Extract the (X, Y) coordinate from the center of the cell holding the provided text.  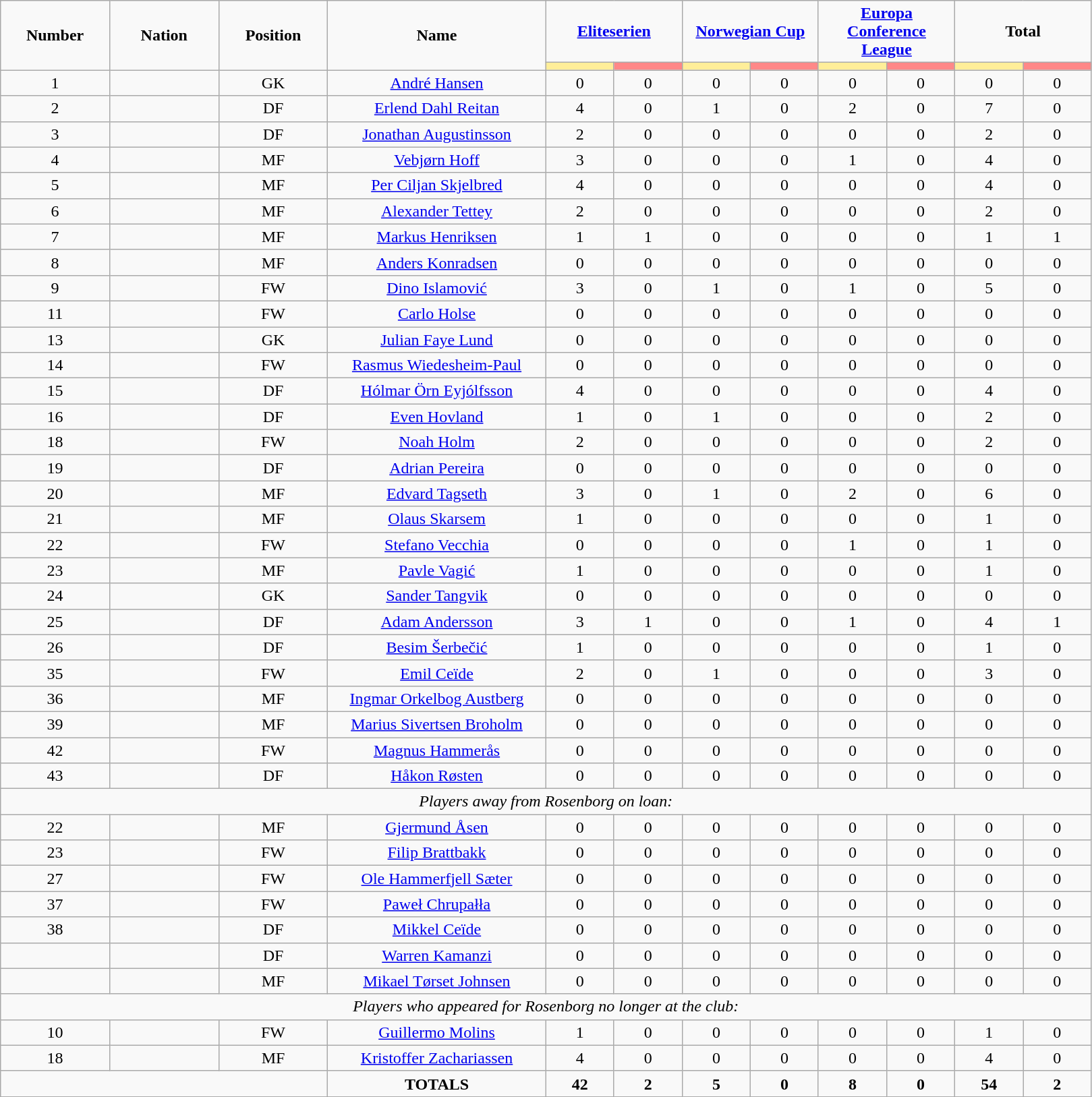
Olaus Skarsem (437, 519)
André Hansen (437, 83)
54 (989, 1084)
Position (273, 35)
20 (55, 494)
Erlend Dahl Reitan (437, 109)
Name (437, 35)
26 (55, 647)
Besim Šerbečić (437, 647)
19 (55, 468)
Edvard Tagseth (437, 494)
Stefano Vecchia (437, 545)
Nation (164, 35)
35 (55, 673)
25 (55, 622)
9 (55, 288)
Europa Conference League (886, 32)
Marius Sivertsen Broholm (437, 724)
Håkon Røsten (437, 776)
Hólmar Örn Eyjólfsson (437, 391)
Gjermund Åsen (437, 827)
Sander Tangvik (437, 596)
37 (55, 904)
Players who appeared for Rosenborg no longer at the club: (546, 1007)
Even Hovland (437, 417)
36 (55, 699)
Anders Konradsen (437, 262)
13 (55, 339)
Total (1023, 32)
38 (55, 930)
39 (55, 724)
Ole Hammerfjell Sæter (437, 879)
Kristoffer Zachariassen (437, 1058)
24 (55, 596)
Jonathan Augustinsson (437, 134)
Adrian Pereira (437, 468)
Pavle Vagić (437, 570)
Markus Henriksen (437, 237)
Paweł Chrupałła (437, 904)
27 (55, 879)
Eliteserien (614, 32)
Noah Holm (437, 442)
16 (55, 417)
Norwegian Cup (750, 32)
TOTALS (437, 1084)
Emil Ceïde (437, 673)
43 (55, 776)
Warren Kamanzi (437, 955)
15 (55, 391)
Dino Islamović (437, 288)
Adam Andersson (437, 622)
Mikkel Ceïde (437, 930)
Alexander Tettey (437, 211)
Ingmar Orkelbog Austberg (437, 699)
Julian Faye Lund (437, 339)
Filip Brattbakk (437, 853)
Vebjørn Hoff (437, 160)
10 (55, 1032)
11 (55, 314)
Per Ciljan Skjelbred (437, 185)
14 (55, 365)
21 (55, 519)
Rasmus Wiedesheim-Paul (437, 365)
Number (55, 35)
Players away from Rosenborg on loan: (546, 802)
Mikael Tørset Johnsen (437, 981)
Guillermo Molins (437, 1032)
Magnus Hammerås (437, 750)
Carlo Holse (437, 314)
